For the text-containing cell, return its midpoint in [x, y] coordinate format. 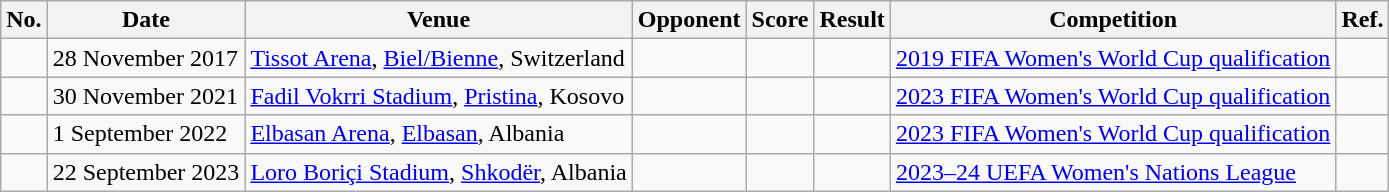
Competition [1113, 20]
Result [852, 20]
Date [146, 20]
28 November 2017 [146, 58]
Fadil Vokrri Stadium, Pristina, Kosovo [438, 96]
2023–24 UEFA Women's Nations League [1113, 172]
Score [780, 20]
22 September 2023 [146, 172]
1 September 2022 [146, 134]
30 November 2021 [146, 96]
Venue [438, 20]
2019 FIFA Women's World Cup qualification [1113, 58]
Ref. [1362, 20]
Opponent [689, 20]
Elbasan Arena, Elbasan, Albania [438, 134]
Tissot Arena, Biel/Bienne, Switzerland [438, 58]
Loro Boriçi Stadium, Shkodër, Albania [438, 172]
No. [24, 20]
